Find where the given text appears and provide that cell's center as (x, y) coordinate. 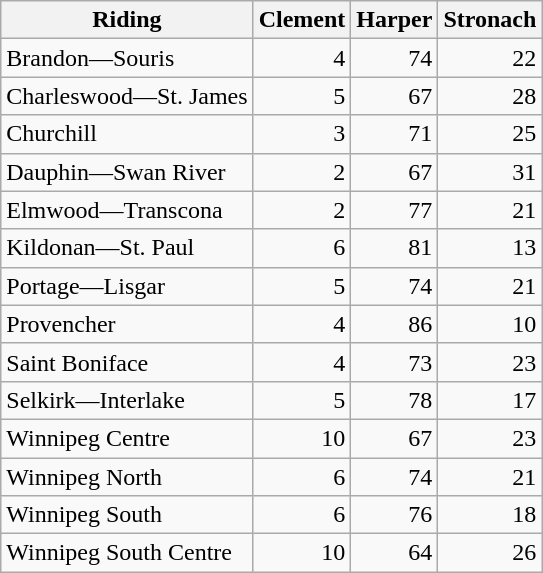
Portage—Lisgar (127, 286)
Clement (302, 20)
Winnipeg South Centre (127, 553)
25 (490, 134)
Harper (394, 20)
78 (394, 400)
Provencher (127, 324)
31 (490, 172)
76 (394, 515)
77 (394, 210)
28 (490, 96)
71 (394, 134)
Elmwood—Transcona (127, 210)
Winnipeg Centre (127, 438)
13 (490, 248)
86 (394, 324)
Saint Boniface (127, 362)
Winnipeg North (127, 477)
3 (302, 134)
Riding (127, 20)
Charleswood—St. James (127, 96)
Kildonan—St. Paul (127, 248)
73 (394, 362)
Dauphin—Swan River (127, 172)
Winnipeg South (127, 515)
22 (490, 58)
18 (490, 515)
Brandon—Souris (127, 58)
64 (394, 553)
17 (490, 400)
Churchill (127, 134)
81 (394, 248)
26 (490, 553)
Selkirk—Interlake (127, 400)
Stronach (490, 20)
